For the text-containing cell, return its midpoint in (X, Y) coordinate format. 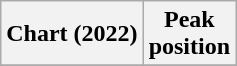
Chart (2022) (72, 34)
Peakposition (189, 34)
